Scan for the cell matching the given text and deliver its [x, y] coordinate at center. 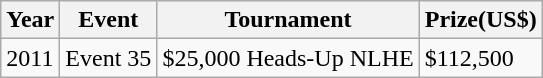
Event [108, 20]
$112,500 [480, 58]
Prize(US$) [480, 20]
2011 [30, 58]
Event 35 [108, 58]
Tournament [288, 20]
Year [30, 20]
$25,000 Heads-Up NLHE [288, 58]
